Pinpoint the cell where the given text exists, returning its [X, Y] midpoint coordinate. 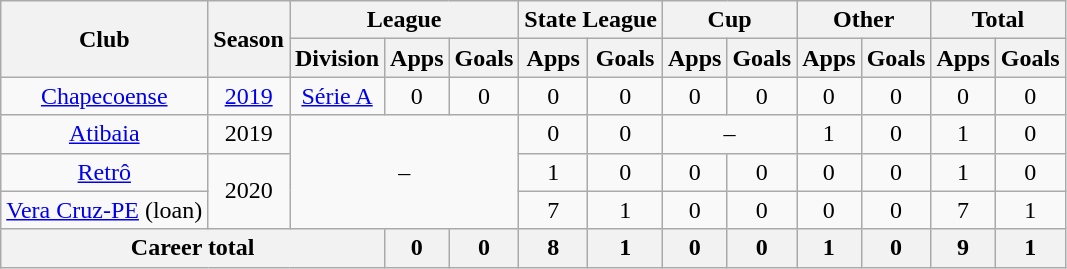
Atibaia [104, 134]
Club [104, 39]
Total [998, 20]
Division [338, 58]
Vera Cruz-PE (loan) [104, 210]
Season [249, 39]
Career total [193, 248]
8 [554, 248]
Cup [729, 20]
Other [864, 20]
Série A [338, 96]
9 [963, 248]
League [404, 20]
State League [591, 20]
Retrô [104, 172]
2020 [249, 191]
Chapecoense [104, 96]
